Capture the cell that displays the provided text and extract its [x, y] central coordinate. 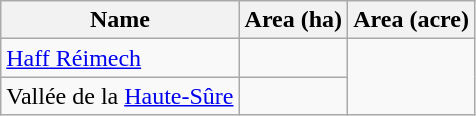
Area (acre) [412, 20]
Haff Réimech [120, 58]
Name [120, 20]
Vallée de la Haute-Sûre [120, 96]
Area (ha) [294, 20]
